Search for the cell housing the specified text and yield its (x, y) center coordinate. 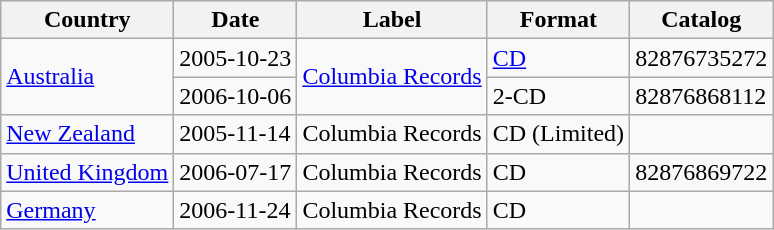
82876735272 (702, 58)
2005-11-14 (236, 134)
2006-07-17 (236, 172)
Format (558, 20)
82876869722 (702, 172)
New Zealand (88, 134)
82876868112 (702, 96)
2006-11-24 (236, 210)
Country (88, 20)
Date (236, 20)
2005-10-23 (236, 58)
Label (392, 20)
CD (Limited) (558, 134)
2006-10-06 (236, 96)
2-CD (558, 96)
United Kingdom (88, 172)
Germany (88, 210)
Catalog (702, 20)
Australia (88, 77)
